For the text-containing cell, return its midpoint in [x, y] coordinate format. 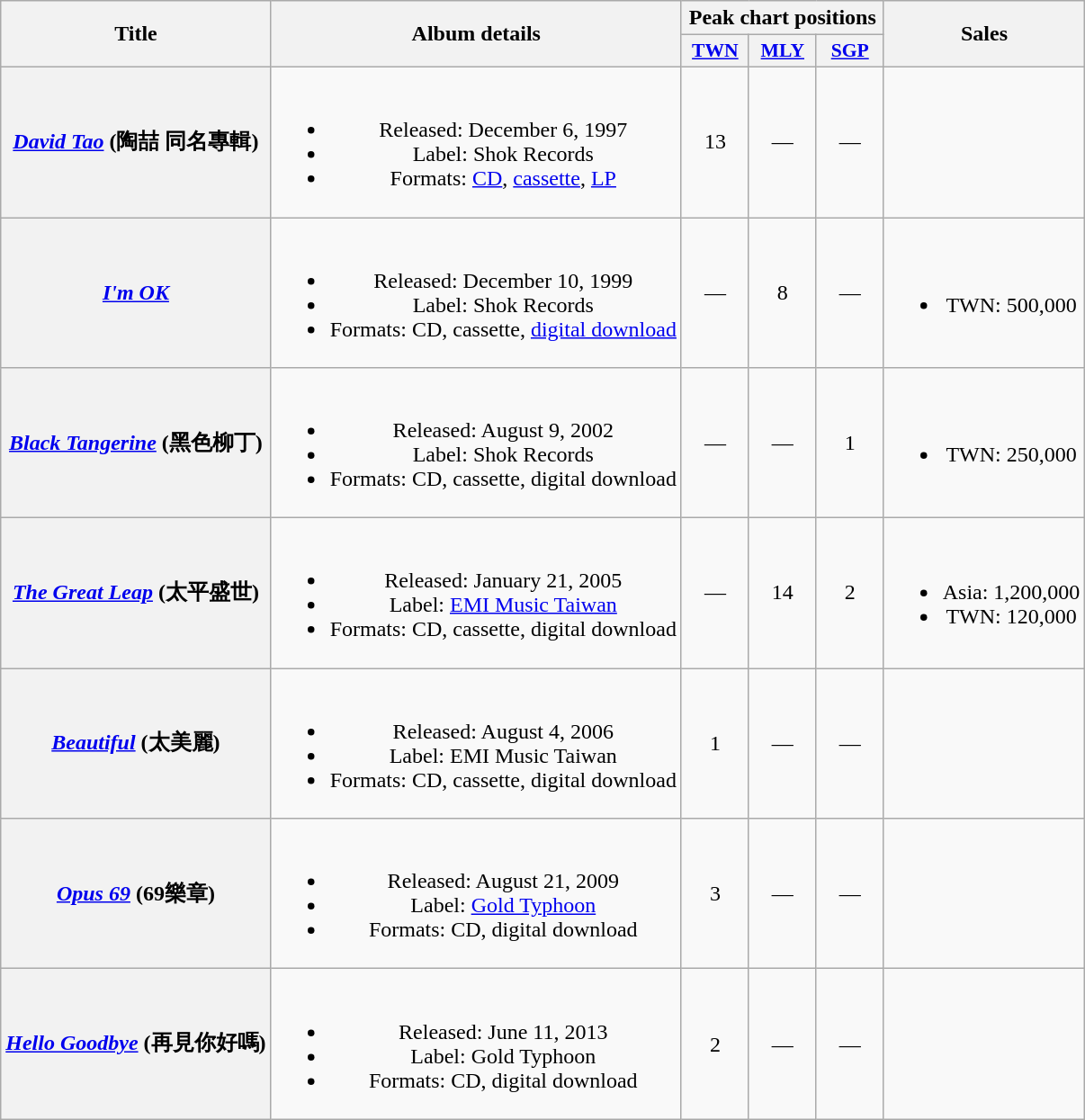
Released: August 4, 2006Label: EMI Music TaiwanFormats: CD, cassette, digital download [476, 743]
Released: August 9, 2002Label: Shok RecordsFormats: CD, cassette, digital download [476, 443]
Peak chart positions [783, 18]
13 [714, 142]
I'm OK [136, 293]
Album details [476, 34]
Opus 69 (69樂章) [136, 894]
MLY [783, 51]
Released: January 21, 2005Label: EMI Music TaiwanFormats: CD, cassette, digital download [476, 594]
Released: August 21, 2009Label: Gold TyphoonFormats: CD, digital download [476, 894]
Released: December 10, 1999Label: Shok RecordsFormats: CD, cassette, digital download [476, 293]
TWN [714, 51]
SGP [849, 51]
TWN: 500,000 [984, 293]
TWN: 250,000 [984, 443]
8 [783, 293]
Black Tangerine (黑色柳丁) [136, 443]
Hello Goodbye (再見你好嗎) [136, 1044]
David Tao (陶喆 同名專輯) [136, 142]
Released: June 11, 2013Label: Gold TyphoonFormats: CD, digital download [476, 1044]
Beautiful (太美麗) [136, 743]
14 [783, 594]
3 [714, 894]
Released: December 6, 1997Label: Shok RecordsFormats: CD, cassette, LP [476, 142]
Asia: 1,200,000TWN: 120,000 [984, 594]
Sales [984, 34]
Title [136, 34]
The Great Leap (太平盛世) [136, 594]
